Return (X, Y) of the center of cell containing provided text 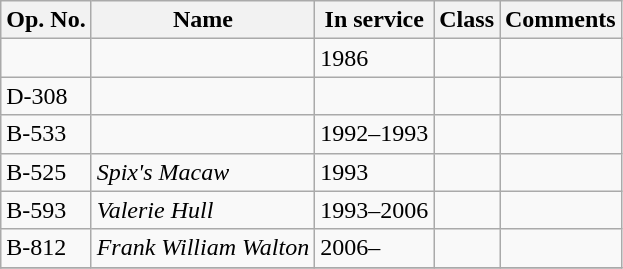
1993 (374, 172)
Frank William Walton (203, 248)
Name (203, 20)
2006– (374, 248)
Op. No. (46, 20)
1992–1993 (374, 134)
B-593 (46, 210)
Spix's Macaw (203, 172)
1993–2006 (374, 210)
In service (374, 20)
1986 (374, 58)
Comments (561, 20)
D-308 (46, 96)
Class (467, 20)
B-533 (46, 134)
B-525 (46, 172)
Valerie Hull (203, 210)
B-812 (46, 248)
